Provide the [X, Y] coordinate of the cell's center where the given text is located.  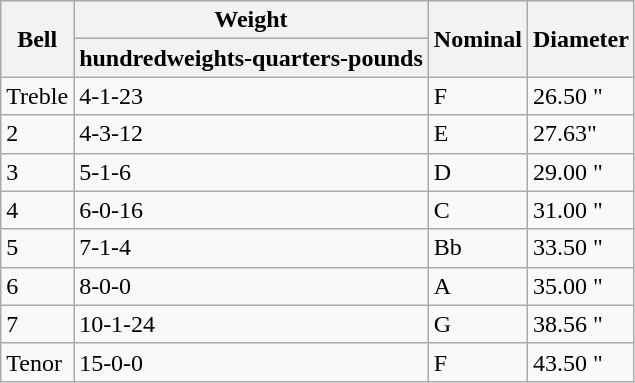
8-0-0 [252, 286]
43.50 " [580, 362]
27.63" [580, 134]
Diameter [580, 39]
5 [38, 248]
Tenor [38, 362]
4-3-12 [252, 134]
26.50 " [580, 96]
A [478, 286]
Weight [252, 20]
10-1-24 [252, 324]
5-1-6 [252, 172]
E [478, 134]
7-1-4 [252, 248]
Treble [38, 96]
4-1-23 [252, 96]
Nominal [478, 39]
15-0-0 [252, 362]
G [478, 324]
33.50 " [580, 248]
4 [38, 210]
29.00 " [580, 172]
35.00 " [580, 286]
C [478, 210]
2 [38, 134]
38.56 " [580, 324]
Bell [38, 39]
6-0-16 [252, 210]
3 [38, 172]
6 [38, 286]
7 [38, 324]
Bb [478, 248]
31.00 " [580, 210]
D [478, 172]
hundredweights-quarters-pounds [252, 58]
